Output the [X, Y] coordinate of the center of the cell containing the given text.  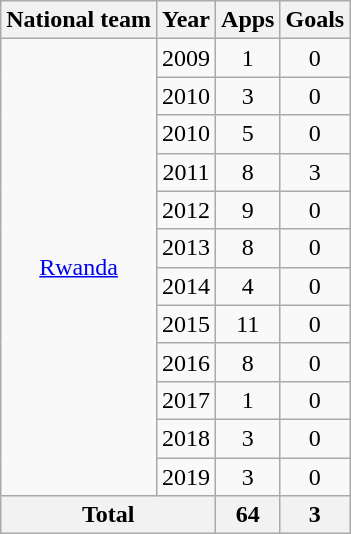
11 [248, 324]
2016 [186, 362]
2012 [186, 210]
Apps [248, 20]
2019 [186, 477]
9 [248, 210]
64 [248, 515]
Year [186, 20]
Rwanda [79, 268]
2011 [186, 172]
Goals [315, 20]
2015 [186, 324]
National team [79, 20]
2009 [186, 58]
5 [248, 134]
4 [248, 286]
Total [108, 515]
2014 [186, 286]
2013 [186, 248]
2018 [186, 438]
2017 [186, 400]
